Return the (x, y) coordinate for the center point of the cell that contains the specified text.  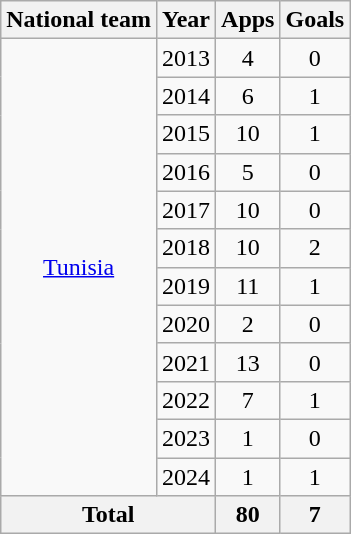
2015 (186, 134)
2018 (186, 248)
2021 (186, 362)
2016 (186, 172)
Tunisia (79, 268)
5 (248, 172)
Apps (248, 20)
11 (248, 286)
4 (248, 58)
2023 (186, 438)
2020 (186, 324)
2014 (186, 96)
Total (108, 515)
2013 (186, 58)
13 (248, 362)
Goals (315, 20)
80 (248, 515)
National team (79, 20)
2019 (186, 286)
2017 (186, 210)
2024 (186, 477)
6 (248, 96)
Year (186, 20)
2022 (186, 400)
